Return (x, y) of the center of cell containing provided text 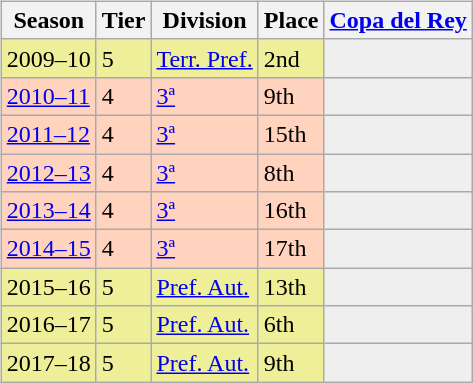
2009–10 (48, 58)
Copa del Rey (398, 20)
2nd (291, 58)
2014–15 (48, 249)
2015–16 (48, 287)
15th (291, 134)
8th (291, 173)
Season (48, 20)
2017–18 (48, 363)
17th (291, 249)
16th (291, 211)
2016–17 (48, 325)
2011–12 (48, 134)
Terr. Pref. (204, 58)
2012–13 (48, 173)
Division (204, 20)
2013–14 (48, 211)
Tier (124, 20)
2010–11 (48, 96)
13th (291, 287)
6th (291, 325)
Place (291, 20)
